Scan for the cell matching the given text and deliver its [X, Y] coordinate at center. 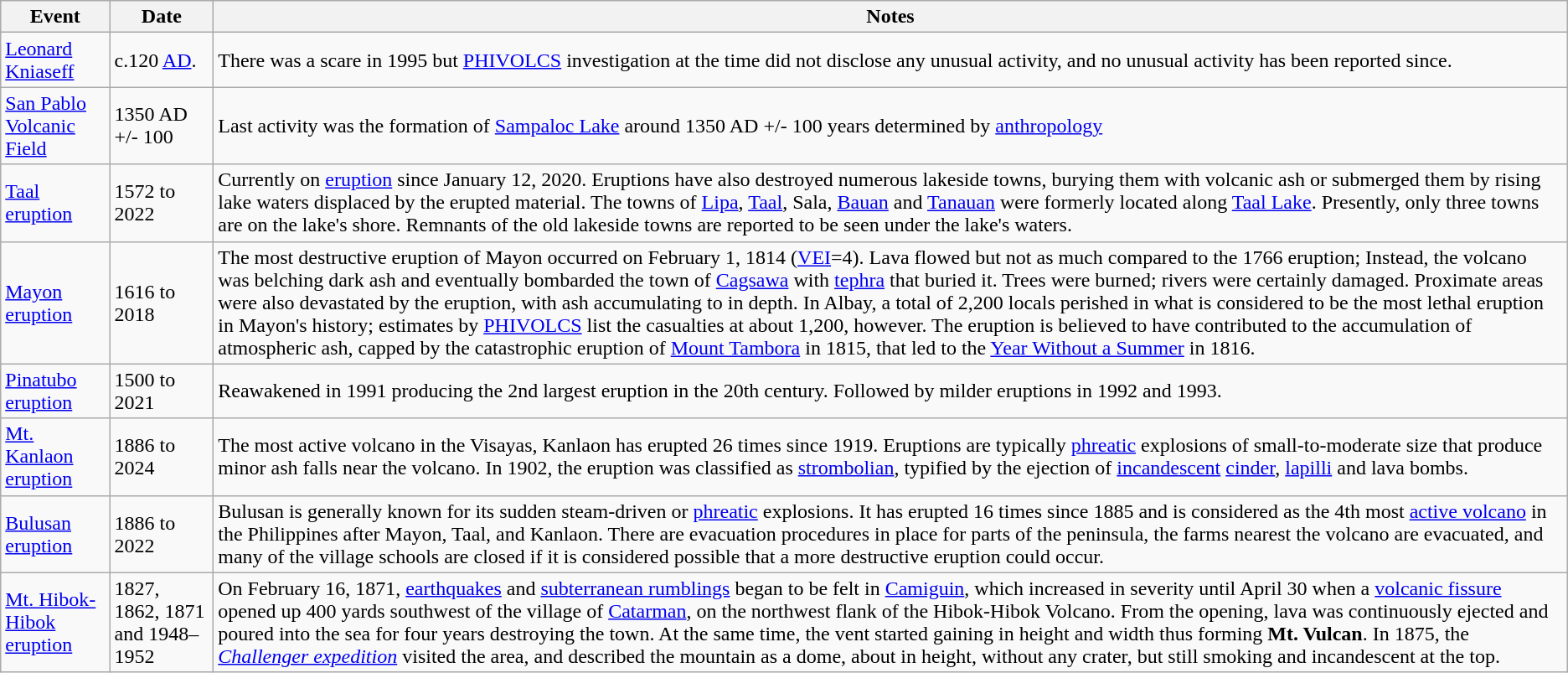
Taal eruption [55, 203]
Leonard Kniaseff [55, 60]
c.120 AD. [162, 60]
1886 to 2022 [162, 534]
Reawakened in 1991 producing the 2nd largest eruption in the 20th century. Followed by milder eruptions in 1992 and 1993. [891, 391]
Mt. Kanlaon eruption [55, 457]
1572 to 2022 [162, 203]
1350 AD +/- 100 [162, 126]
Mt. Hibok-Hibok eruption [55, 622]
San Pablo Volcanic Field [55, 126]
1886 to 2024 [162, 457]
1827, 1862, 1871 and 1948–1952 [162, 622]
Mayon eruption [55, 303]
Last activity was the formation of Sampaloc Lake around 1350 AD +/- 100 years determined by anthropology [891, 126]
Date [162, 17]
1500 to 2021 [162, 391]
Bulusan eruption [55, 534]
Event [55, 17]
Notes [891, 17]
1616 to 2018 [162, 303]
Pinatubo eruption [55, 391]
